Output the [x, y] coordinate of the center of the cell containing the given text.  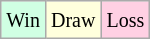
Loss [126, 20]
Draw [72, 20]
Win [24, 20]
